Detect which cell encompasses the target text, then output its (X, Y) center coordinate. 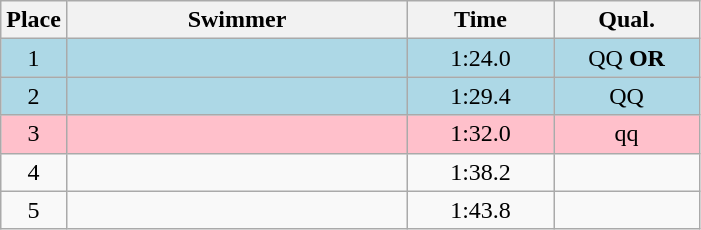
4 (34, 172)
2 (34, 96)
Swimmer (236, 20)
1:38.2 (481, 172)
1:29.4 (481, 96)
3 (34, 134)
qq (627, 134)
QQ OR (627, 58)
QQ (627, 96)
1:24.0 (481, 58)
1:43.8 (481, 210)
Qual. (627, 20)
5 (34, 210)
1:32.0 (481, 134)
1 (34, 58)
Time (481, 20)
Place (34, 20)
